Determine the (X, Y) coordinate at the center of the cell enclosing the given text.  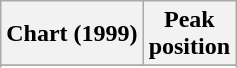
Peakposition (189, 34)
Chart (1999) (72, 34)
